Identify which cell holds the provided text, then report its (X, Y) central coordinate. 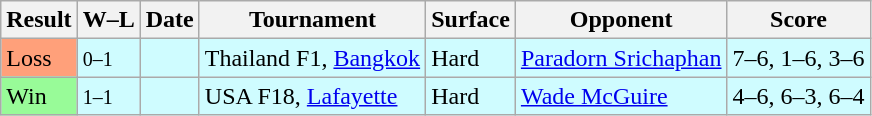
Paradorn Srichaphan (621, 58)
Tournament (312, 20)
Date (170, 20)
Surface (471, 20)
4–6, 6–3, 6–4 (798, 96)
Wade McGuire (621, 96)
7–6, 1–6, 3–6 (798, 58)
0–1 (108, 58)
1–1 (108, 96)
Win (39, 96)
Opponent (621, 20)
USA F18, Lafayette (312, 96)
Result (39, 20)
Loss (39, 58)
Score (798, 20)
Thailand F1, Bangkok (312, 58)
W–L (108, 20)
